Find where the given text appears and provide that cell's center as [X, Y] coordinate. 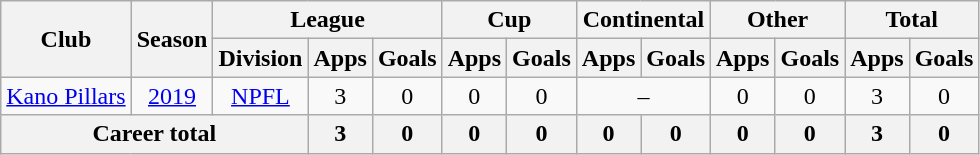
– [643, 96]
Kano Pillars [66, 96]
Season [172, 39]
Other [778, 20]
Cup [509, 20]
NPFL [260, 96]
Career total [154, 134]
League [328, 20]
Division [260, 58]
Club [66, 39]
2019 [172, 96]
Total [912, 20]
Continental [643, 20]
